Scan for the cell matching the given text and deliver its [x, y] coordinate at center. 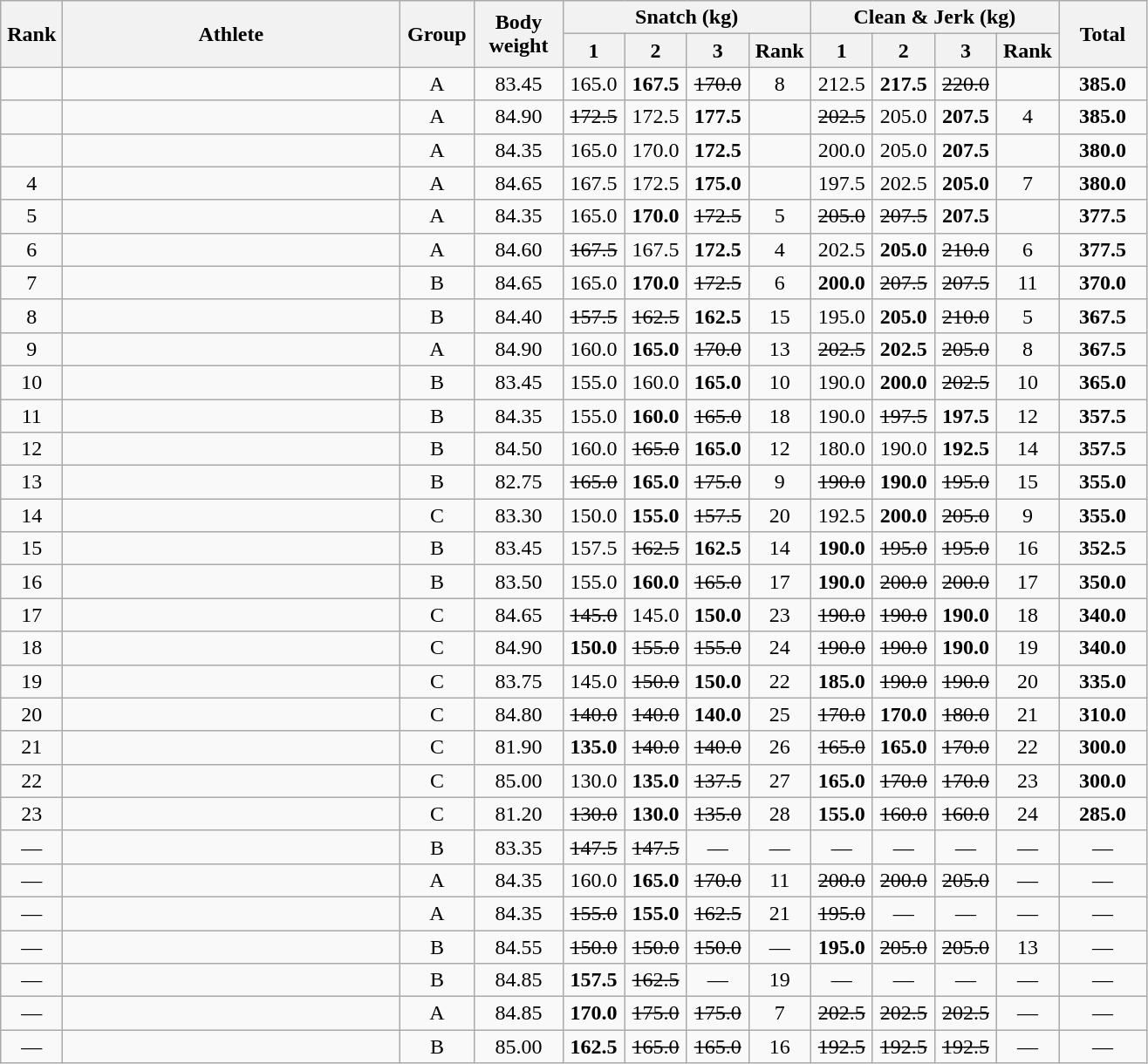
83.75 [518, 681]
Snatch (kg) [687, 17]
310.0 [1103, 714]
Body weight [518, 34]
285.0 [1103, 814]
82.75 [518, 482]
212.5 [841, 84]
83.50 [518, 582]
137.5 [717, 781]
352.5 [1103, 549]
Group [437, 34]
335.0 [1103, 681]
365.0 [1103, 382]
81.20 [518, 814]
Total [1103, 34]
83.35 [518, 847]
84.55 [518, 946]
185.0 [841, 681]
84.50 [518, 449]
220.0 [965, 84]
83.30 [518, 515]
350.0 [1103, 582]
Athlete [231, 34]
25 [780, 714]
84.80 [518, 714]
370.0 [1103, 283]
28 [780, 814]
27 [780, 781]
81.90 [518, 747]
84.40 [518, 316]
177.5 [717, 117]
217.5 [904, 84]
Clean & Jerk (kg) [934, 17]
84.60 [518, 249]
26 [780, 747]
